Detect which cell encompasses the target text, then output its (X, Y) center coordinate. 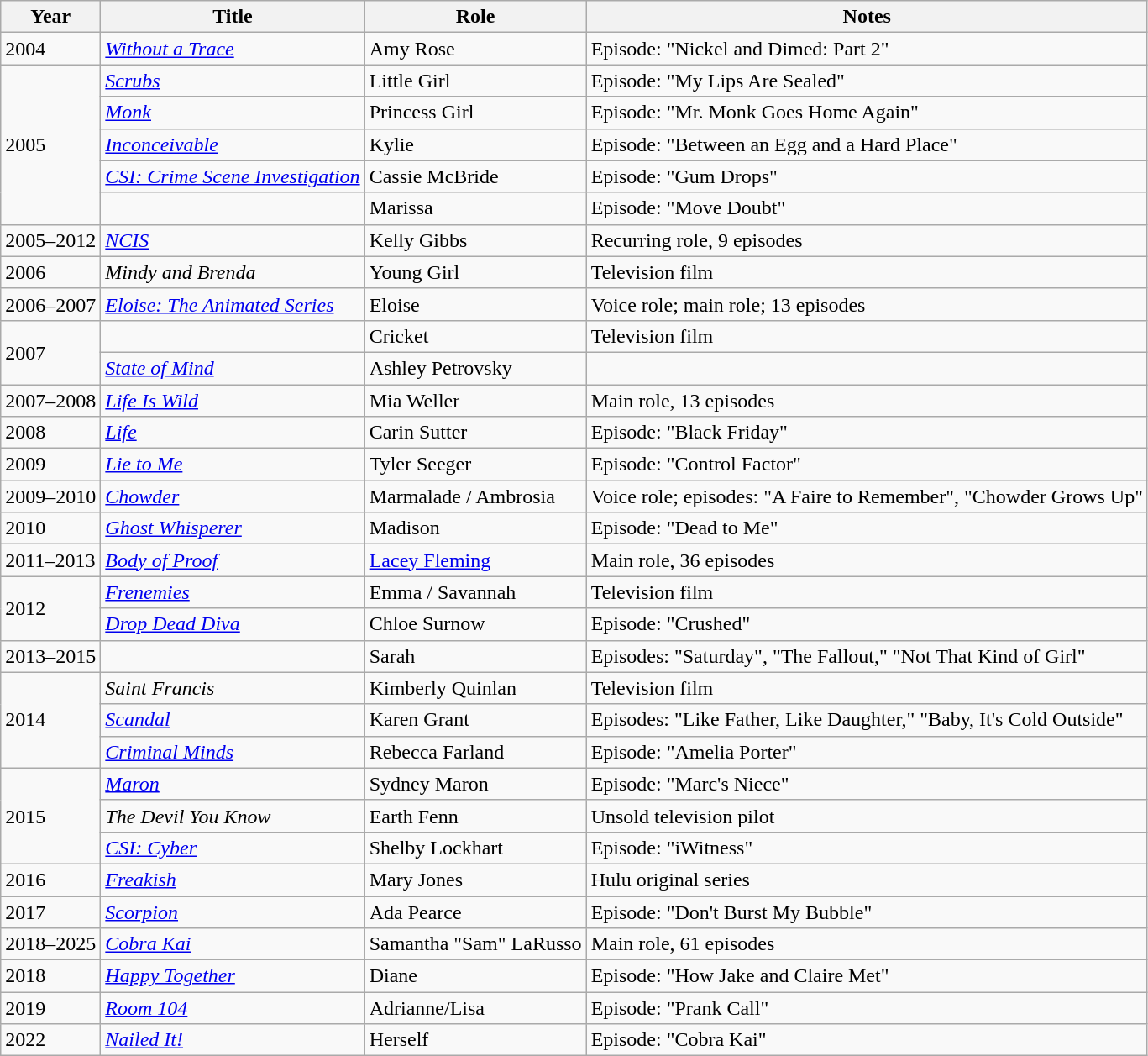
2005–2012 (50, 240)
2015 (50, 816)
Chloe Surnow (475, 624)
Mia Weller (475, 401)
Recurring role, 9 episodes (867, 240)
2013–2015 (50, 656)
Scandal (233, 720)
Episode: "Mr. Monk Goes Home Again" (867, 113)
Marissa (475, 208)
2012 (50, 608)
Ghost Whisperer (233, 528)
Nailed It! (233, 1040)
Ada Pearce (475, 912)
2009 (50, 465)
Hulu original series (867, 880)
Kylie (475, 144)
Scrubs (233, 81)
Episode: "Gum Drops" (867, 176)
Karen Grant (475, 720)
2016 (50, 880)
Maron (233, 784)
Inconceivable (233, 144)
Cobra Kai (233, 944)
Amy Rose (475, 49)
Rebecca Farland (475, 752)
Madison (475, 528)
Episode: "My Lips Are Sealed" (867, 81)
NCIS (233, 240)
2018–2025 (50, 944)
Eloise: The Animated Series (233, 304)
Marmalade / Ambrosia (475, 496)
Year (50, 17)
Adrianne/Lisa (475, 1008)
State of Mind (233, 368)
Episode: "Black Friday" (867, 433)
Ashley Petrovsky (475, 368)
Room 104 (233, 1008)
Shelby Lockhart (475, 848)
2018 (50, 976)
2005 (50, 144)
Voice role; main role; 13 episodes (867, 304)
2006–2007 (50, 304)
Mary Jones (475, 880)
Freakish (233, 880)
Chowder (233, 496)
Episode: "Between an Egg and a Hard Place" (867, 144)
Princess Girl (475, 113)
Mindy and Brenda (233, 272)
Episode: "How Jake and Claire Met" (867, 976)
Life (233, 433)
Episode: "Control Factor" (867, 465)
Lacey Fleming (475, 560)
Episode: "Cobra Kai" (867, 1040)
Earth Fenn (475, 816)
Kimberly Quinlan (475, 688)
Saint Francis (233, 688)
Episode: "Crushed" (867, 624)
Unsold television pilot (867, 816)
Herself (475, 1040)
Main role, 61 episodes (867, 944)
2019 (50, 1008)
Voice role; episodes: "A Faire to Remember", "Chowder Grows Up" (867, 496)
Cassie McBride (475, 176)
CSI: Crime Scene Investigation (233, 176)
2007 (50, 352)
Eloise (475, 304)
Samantha "Sam" LaRusso (475, 944)
Lie to Me (233, 465)
Episode: "Move Doubt" (867, 208)
Title (233, 17)
Happy Together (233, 976)
Emma / Savannah (475, 592)
Frenemies (233, 592)
Episode: "Prank Call" (867, 1008)
2014 (50, 720)
Scorpion (233, 912)
2007–2008 (50, 401)
Episodes: "Saturday", "The Fallout," "Not That Kind of Girl" (867, 656)
Monk (233, 113)
Life Is Wild (233, 401)
Little Girl (475, 81)
Episode: "iWitness" (867, 848)
Kelly Gibbs (475, 240)
Body of Proof (233, 560)
2006 (50, 272)
Without a Trace (233, 49)
Episode: "Amelia Porter" (867, 752)
2004 (50, 49)
Sydney Maron (475, 784)
2022 (50, 1040)
Main role, 13 episodes (867, 401)
2011–2013 (50, 560)
Notes (867, 17)
Episode: "Dead to Me" (867, 528)
Main role, 36 episodes (867, 560)
Episodes: "Like Father, Like Daughter," "Baby, It's Cold Outside" (867, 720)
Tyler Seeger (475, 465)
Young Girl (475, 272)
Diane (475, 976)
2009–2010 (50, 496)
Carin Sutter (475, 433)
Cricket (475, 336)
Role (475, 17)
Episode: "Don't Burst My Bubble" (867, 912)
Sarah (475, 656)
The Devil You Know (233, 816)
Drop Dead Diva (233, 624)
2008 (50, 433)
2017 (50, 912)
Episode: "Marc's Niece" (867, 784)
Episode: "Nickel and Dimed: Part 2" (867, 49)
CSI: Cyber (233, 848)
2010 (50, 528)
Criminal Minds (233, 752)
